Pinpoint the cell where the given text exists, returning its [x, y] midpoint coordinate. 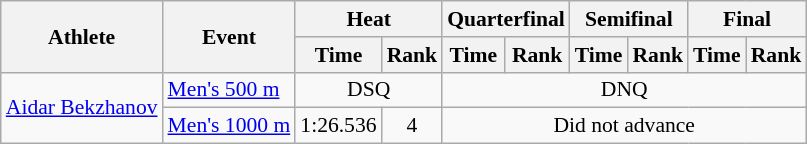
Heat [368, 19]
DNQ [624, 90]
Did not advance [624, 126]
Aidar Bekzhanov [82, 108]
Quarterfinal [506, 19]
Event [230, 36]
DSQ [368, 90]
4 [412, 126]
Final [747, 19]
Men's 1000 m [230, 126]
1:26.536 [338, 126]
Athlete [82, 36]
Semifinal [629, 19]
Men's 500 m [230, 90]
